Return the [x, y] coordinate for the center point of the cell that contains the specified text.  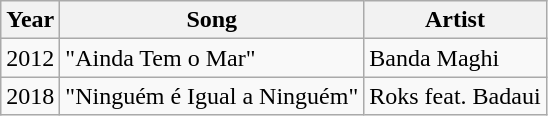
2018 [30, 96]
2012 [30, 58]
Artist [455, 20]
Banda Maghi [455, 58]
"Ninguém é Igual a Ninguém" [212, 96]
Year [30, 20]
"Ainda Tem o Mar" [212, 58]
Roks feat. Badaui [455, 96]
Song [212, 20]
